Locate the cell with the specified text and output its (X, Y) center coordinate. 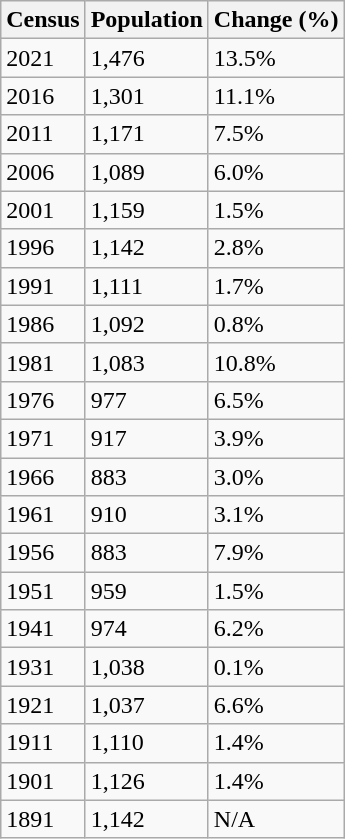
6.6% (276, 705)
1981 (43, 362)
3.9% (276, 438)
1971 (43, 438)
10.8% (276, 362)
2.8% (276, 248)
1,038 (146, 667)
6.5% (276, 400)
910 (146, 515)
1,092 (146, 324)
1,171 (146, 134)
7.5% (276, 134)
974 (146, 629)
1,126 (146, 781)
2021 (43, 58)
1991 (43, 286)
1,301 (146, 96)
1891 (43, 819)
1,111 (146, 286)
1901 (43, 781)
0.1% (276, 667)
1986 (43, 324)
6.2% (276, 629)
Change (%) (276, 20)
1,083 (146, 362)
1,476 (146, 58)
1931 (43, 667)
1921 (43, 705)
Population (146, 20)
3.1% (276, 515)
1,089 (146, 172)
1961 (43, 515)
2001 (43, 210)
3.0% (276, 477)
1976 (43, 400)
917 (146, 438)
1,159 (146, 210)
2006 (43, 172)
1,037 (146, 705)
1956 (43, 553)
959 (146, 591)
1951 (43, 591)
7.9% (276, 553)
1911 (43, 743)
6.0% (276, 172)
Census (43, 20)
1996 (43, 248)
13.5% (276, 58)
N/A (276, 819)
1,110 (146, 743)
2016 (43, 96)
1.7% (276, 286)
1941 (43, 629)
0.8% (276, 324)
2011 (43, 134)
1966 (43, 477)
977 (146, 400)
11.1% (276, 96)
